Return the [X, Y] coordinate for the center point of the cell that contains the specified text.  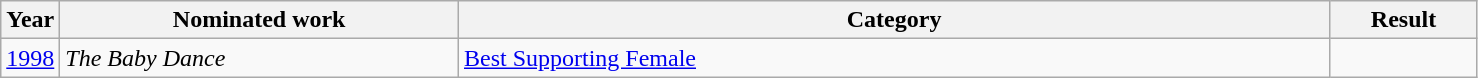
1998 [30, 58]
Year [30, 20]
The Baby Dance [260, 58]
Result [1404, 20]
Best Supporting Female [894, 58]
Nominated work [260, 20]
Category [894, 20]
